Capture the cell that displays the provided text and extract its [x, y] central coordinate. 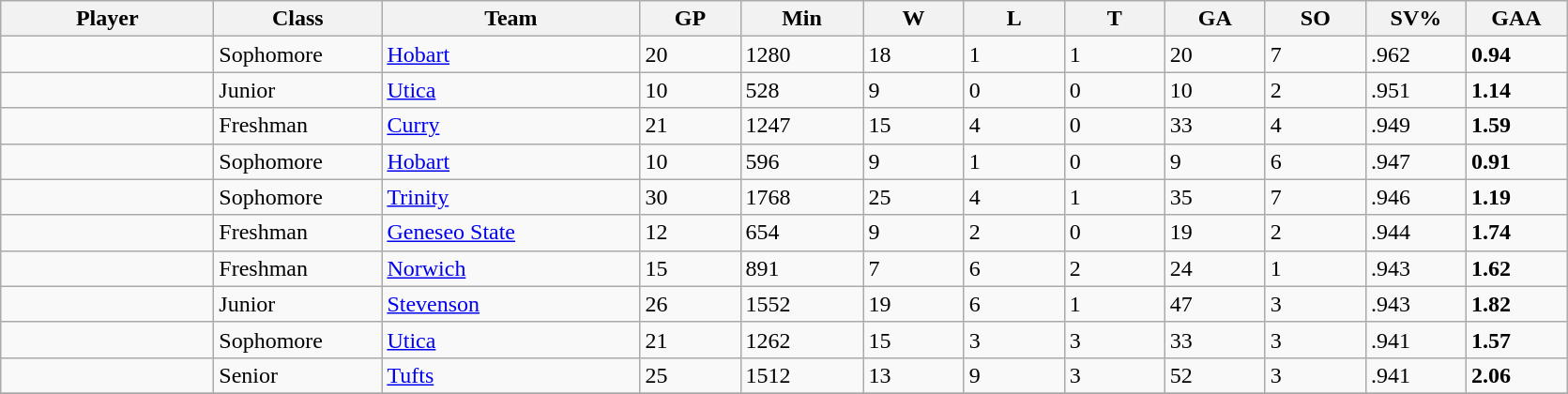
Norwich [510, 268]
.949 [1415, 126]
1.19 [1516, 197]
13 [914, 375]
35 [1214, 197]
1512 [801, 375]
GAA [1516, 19]
528 [801, 90]
SV% [1415, 19]
654 [801, 233]
30 [691, 197]
1262 [801, 340]
1280 [801, 54]
SO [1316, 19]
L [1013, 19]
1.74 [1516, 233]
GA [1214, 19]
52 [1214, 375]
Geneseo State [510, 233]
.946 [1415, 197]
0.91 [1516, 161]
.947 [1415, 161]
1.57 [1516, 340]
Min [801, 19]
1768 [801, 197]
18 [914, 54]
Class [298, 19]
Senior [298, 375]
596 [801, 161]
Curry [510, 126]
.944 [1415, 233]
1.82 [1516, 304]
1.62 [1516, 268]
GP [691, 19]
12 [691, 233]
W [914, 19]
2.06 [1516, 375]
.951 [1415, 90]
1.59 [1516, 126]
24 [1214, 268]
1247 [801, 126]
Team [510, 19]
Trinity [510, 197]
0.94 [1516, 54]
1.14 [1516, 90]
891 [801, 268]
1552 [801, 304]
47 [1214, 304]
Player [107, 19]
Stevenson [510, 304]
26 [691, 304]
T [1115, 19]
.962 [1415, 54]
Tufts [510, 375]
